From the cell containing the given text, extract its center point as (x, y) coordinate. 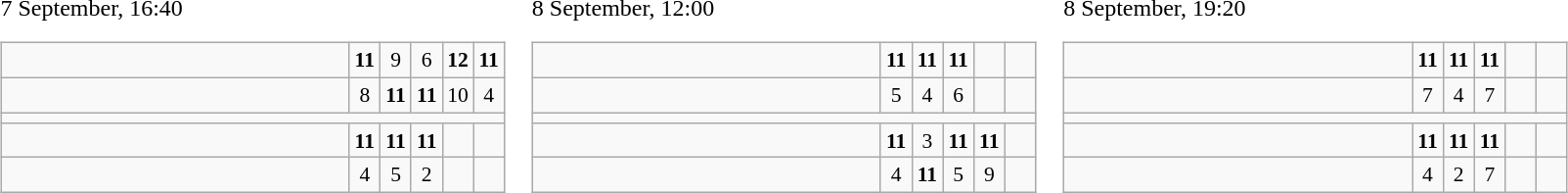
12 (458, 61)
10 (458, 95)
3 (927, 140)
8 (365, 95)
